Identify which cell holds the provided text, then report its [X, Y] central coordinate. 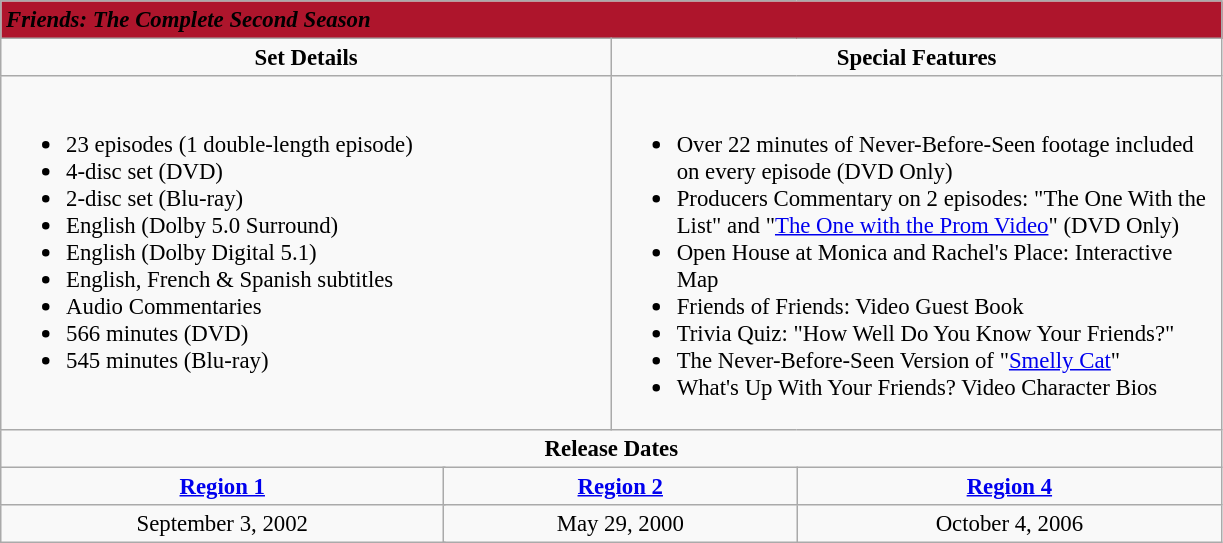
Region 1 [222, 486]
Release Dates [612, 448]
Set Details [306, 58]
Special Features [916, 58]
Region 2 [620, 486]
May 29, 2000 [620, 523]
Region 4 [1010, 486]
Friends: The Complete Second Season [612, 20]
September 3, 2002 [222, 523]
October 4, 2006 [1010, 523]
